Output the [x, y] coordinate of the center of the cell containing the given text.  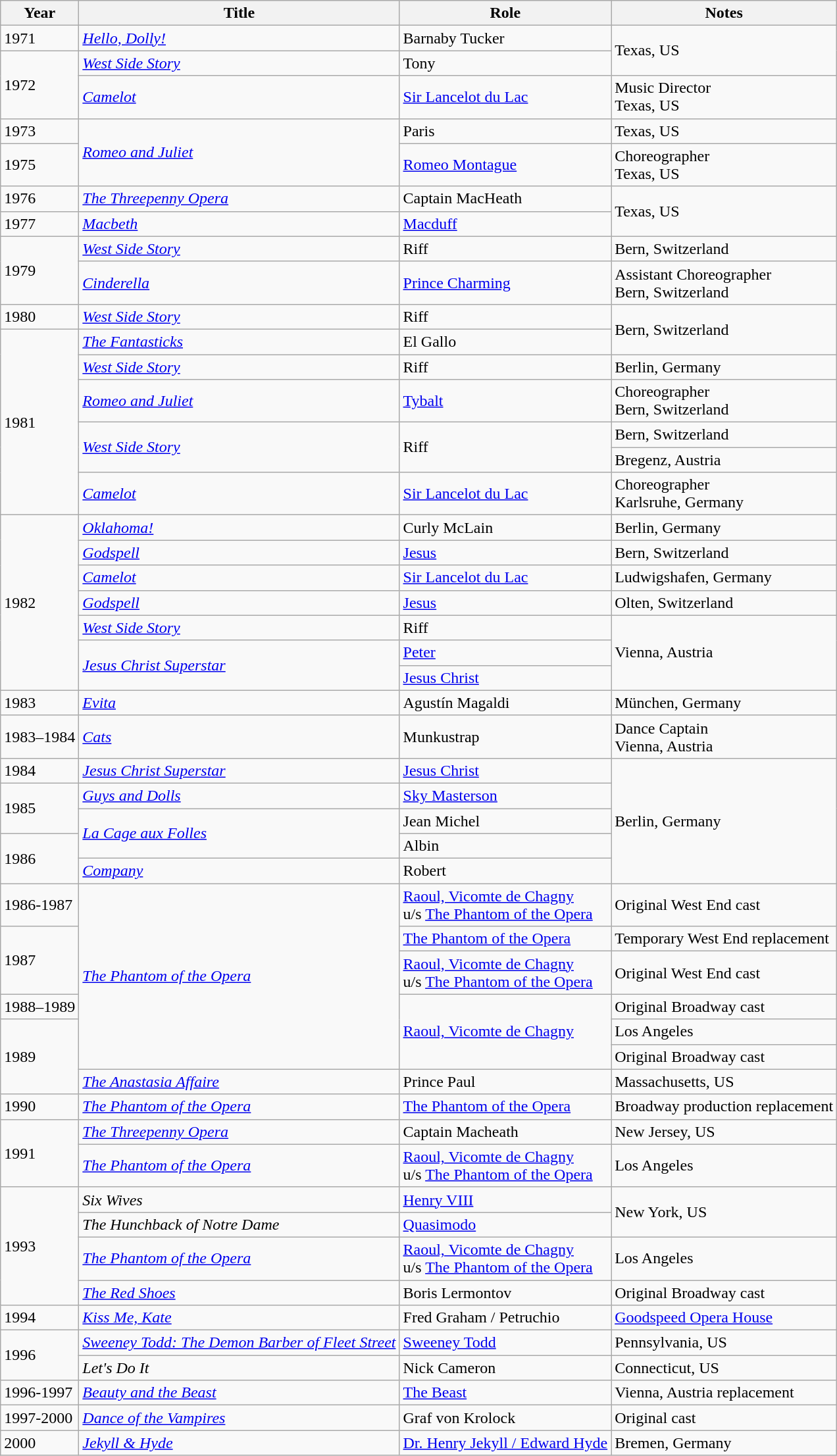
Broadway production replacement [724, 1107]
1977 [39, 224]
Albin [505, 846]
1989 [39, 1057]
The Fantasticks [240, 341]
1991 [39, 1153]
1988–1989 [39, 1007]
Pennsylvania, US [724, 1343]
El Gallo [505, 341]
Quasimodo [505, 1224]
1984 [39, 770]
New York, US [724, 1212]
1990 [39, 1107]
Ludwigshafen, Germany [724, 578]
Bregenz, Austria [724, 460]
München, Germany [724, 703]
Goodspeed Opera House [724, 1318]
Oklahoma! [240, 528]
1972 [39, 84]
Raoul, Vicomte de Chagny [505, 1032]
Title [240, 13]
1976 [39, 199]
Role [505, 13]
Sky Masterson [505, 795]
1986 [39, 859]
1996-1997 [39, 1393]
ChoreographerKarlsruhe, Germany [724, 493]
Olten, Switzerland [724, 603]
Vienna, Austria replacement [724, 1393]
Prince Charming [505, 283]
Temporary West End replacement [724, 939]
Dance of the Vampires [240, 1418]
The Hunchback of Notre Dame [240, 1224]
1985 [39, 808]
1975 [39, 164]
Dr. Henry Jekyll / Edward Hyde [505, 1443]
Hello, Dolly! [240, 38]
1971 [39, 38]
Assistant ChoreographerBern, Switzerland [724, 283]
1983–1984 [39, 737]
Henry VIII [505, 1199]
1994 [39, 1318]
Romeo Montague [505, 164]
1981 [39, 422]
Connecticut, US [724, 1368]
Massachusetts, US [724, 1082]
Year [39, 13]
The Anastasia Affaire [240, 1082]
Original cast [724, 1418]
Jean Michel [505, 820]
Cats [240, 737]
Company [240, 871]
The Beast [505, 1393]
Guys and Dolls [240, 795]
ChoreographerBern, Switzerland [724, 401]
Tybalt [505, 401]
Vienna, Austria [724, 653]
2000 [39, 1443]
Bremen, Germany [724, 1443]
New Jersey, US [724, 1132]
Dance CaptainVienna, Austria [724, 737]
Sweeney Todd [505, 1343]
1973 [39, 131]
Paris [505, 131]
1983 [39, 703]
Six Wives [240, 1199]
Notes [724, 13]
Cinderella [240, 283]
Beauty and the Beast [240, 1393]
Curly McLain [505, 528]
Munkustrap [505, 737]
Boris Lermontov [505, 1293]
Jekyll & Hyde [240, 1443]
Captain Macheath [505, 1132]
ChoreographerTexas, US [724, 164]
Macbeth [240, 224]
Fred Graham / Petruchio [505, 1318]
Let's Do It [240, 1368]
1986-1987 [39, 905]
Prince Paul [505, 1082]
Captain MacHeath [505, 199]
1980 [39, 316]
1997-2000 [39, 1418]
1982 [39, 603]
1979 [39, 270]
Tony [505, 63]
Evita [240, 703]
Peter [505, 653]
Agustín Magaldi [505, 703]
The Red Shoes [240, 1293]
Kiss Me, Kate [240, 1318]
Macduff [505, 224]
Music DirectorTexas, US [724, 97]
Nick Cameron [505, 1368]
Barnaby Tucker [505, 38]
La Cage aux Folles [240, 833]
1996 [39, 1355]
Sweeney Todd: The Demon Barber of Fleet Street [240, 1343]
Robert [505, 871]
Graf von Krolock [505, 1418]
1993 [39, 1246]
1987 [39, 961]
